Capture the cell that displays the provided text and extract its [X, Y] central coordinate. 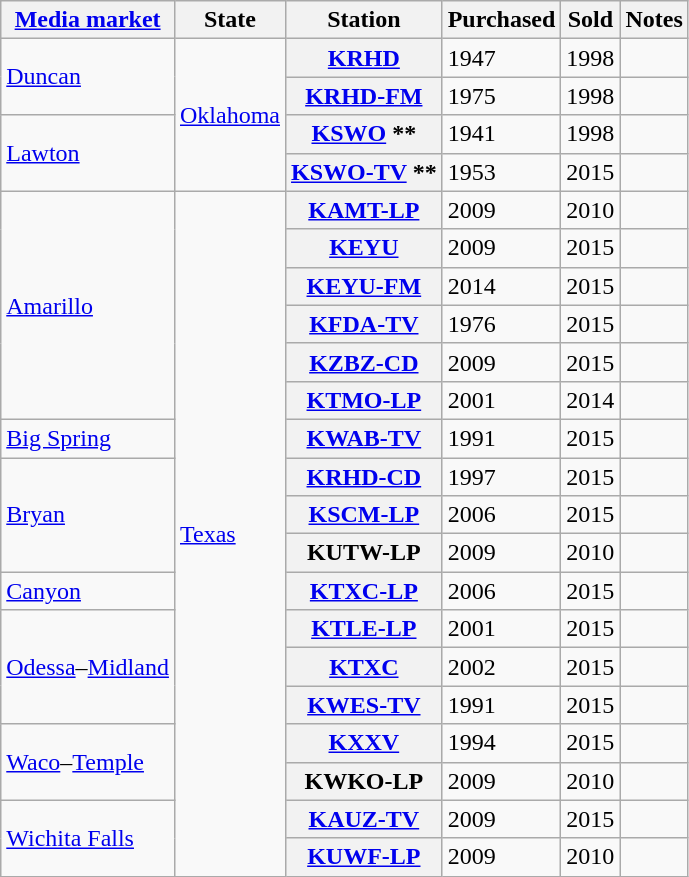
KAUZ-TV [364, 819]
KXXV [364, 743]
KRHD-FM [364, 96]
KZBZ-CD [364, 362]
KTXC [364, 667]
State [230, 20]
1941 [502, 134]
KWES-TV [364, 705]
KSWO-TV ** [364, 172]
KSWO ** [364, 134]
Oklahoma [230, 115]
Texas [230, 534]
Wichita Falls [88, 838]
KFDA-TV [364, 324]
1997 [502, 477]
KEYU [364, 248]
Waco–Temple [88, 762]
KTMO-LP [364, 400]
1953 [502, 172]
KTXC-LP [364, 591]
1976 [502, 324]
KRHD [364, 58]
Amarillo [88, 305]
Station [364, 20]
KUWF-LP [364, 857]
Odessa–Midland [88, 667]
KUTW-LP [364, 553]
KWAB-TV [364, 438]
Big Spring [88, 438]
1975 [502, 96]
KSCM-LP [364, 515]
1947 [502, 58]
1994 [502, 743]
Bryan [88, 515]
Sold [590, 20]
Media market [88, 20]
Purchased [502, 20]
KTLE-LP [364, 629]
KRHD-CD [364, 477]
2002 [502, 667]
KWKO-LP [364, 781]
Canyon [88, 591]
KAMT-LP [364, 210]
Lawton [88, 153]
Duncan [88, 77]
KEYU-FM [364, 286]
Notes [654, 20]
